From the cell containing the given text, extract its center point as (x, y) coordinate. 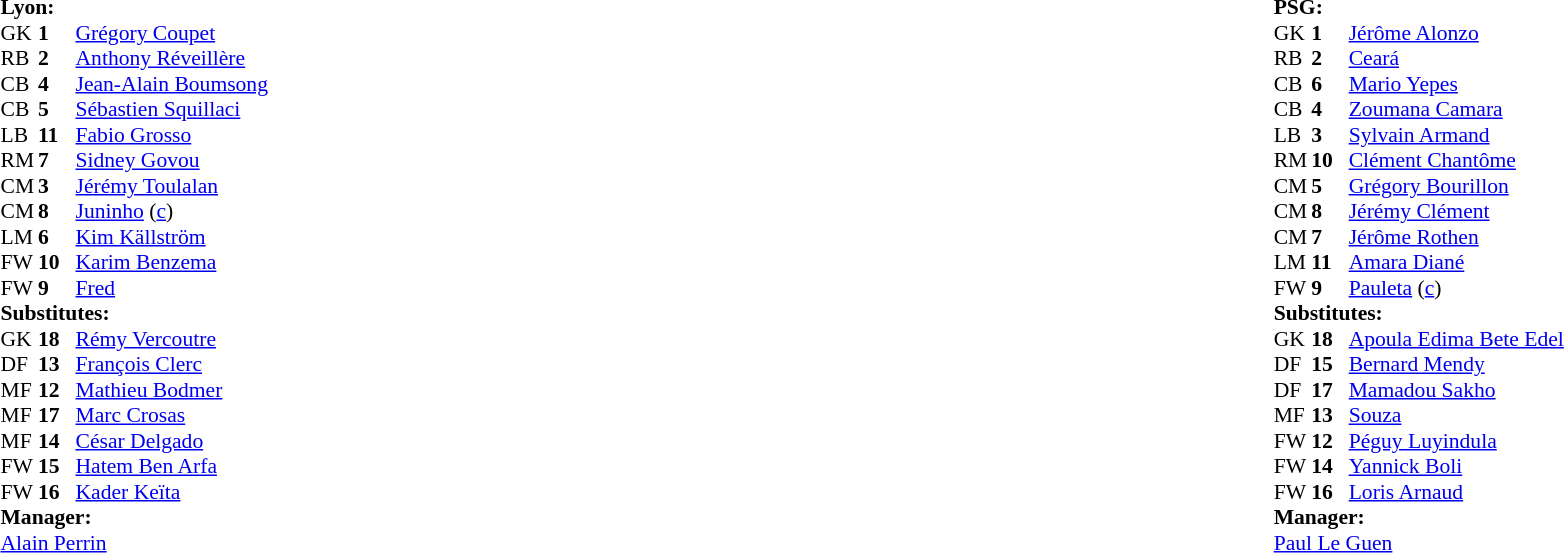
Jérémy Clément (1456, 211)
Mamadou Sakho (1456, 390)
César Delgado (172, 441)
Jérémy Toulalan (172, 186)
Pauleta (c) (1456, 288)
Ceará (1456, 59)
Kim Källström (172, 237)
Juninho (c) (172, 211)
Sidney Govou (172, 161)
Jean-Alain Boumsong (172, 84)
Fabio Grosso (172, 135)
Jérôme Rothen (1456, 237)
Fred (172, 288)
Bernard Mendy (1456, 365)
Amara Diané (1456, 263)
Jérôme Alonzo (1456, 33)
Sylvain Armand (1456, 135)
Kader Keïta (172, 492)
Marc Crosas (172, 415)
Yannick Boli (1456, 467)
Sébastien Squillaci (172, 109)
Grégory Bourillon (1456, 186)
Loris Arnaud (1456, 492)
Péguy Luyindula (1456, 441)
Zoumana Camara (1456, 109)
Apoula Edima Bete Edel (1456, 339)
Mario Yepes (1456, 84)
Grégory Coupet (172, 33)
Hatem Ben Arfa (172, 467)
Clément Chantôme (1456, 161)
François Clerc (172, 365)
Karim Benzema (172, 263)
Mathieu Bodmer (172, 390)
Anthony Réveillère (172, 59)
Rémy Vercoutre (172, 339)
Souza (1456, 415)
